Capture the cell that displays the provided text and extract its [x, y] central coordinate. 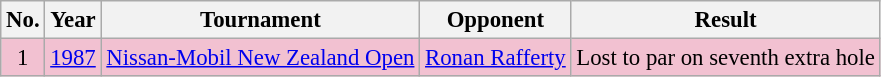
Nissan-Mobil New Zealand Open [260, 58]
Ronan Rafferty [496, 58]
1987 [73, 58]
Lost to par on seventh extra hole [726, 58]
1 [23, 58]
Opponent [496, 20]
No. [23, 20]
Tournament [260, 20]
Year [73, 20]
Result [726, 20]
